Detect which cell encompasses the target text, then output its [x, y] center coordinate. 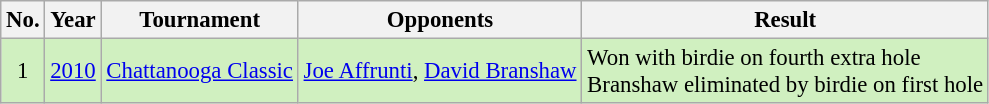
2010 [73, 72]
Result [786, 20]
Opponents [440, 20]
Won with birdie on fourth extra holeBranshaw eliminated by birdie on first hole [786, 72]
Chattanooga Classic [200, 72]
1 [23, 72]
Joe Affrunti, David Branshaw [440, 72]
Tournament [200, 20]
Year [73, 20]
No. [23, 20]
